Find where the given text appears and provide that cell's center as (X, Y) coordinate. 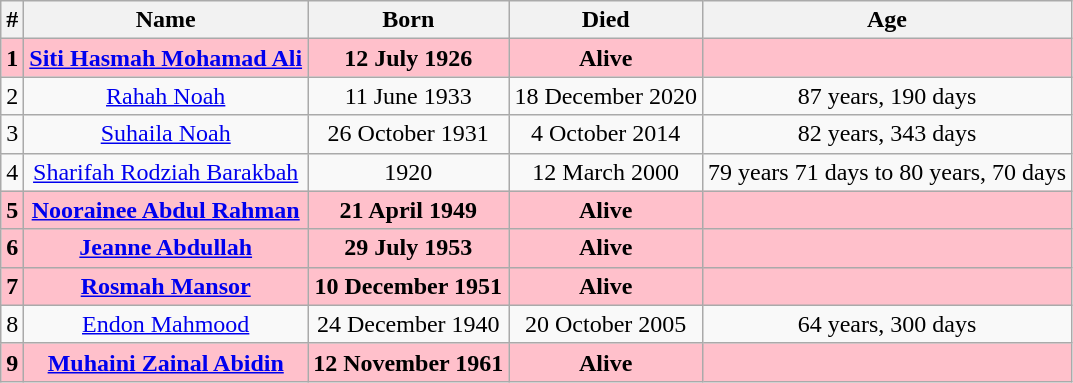
Age (888, 20)
Noorainee Abdul Rahman (166, 210)
Born (408, 20)
3 (12, 134)
7 (12, 286)
12 July 1926 (408, 58)
87 years, 190 days (888, 96)
12 November 1961 (408, 362)
5 (12, 210)
Siti Hasmah Mohamad Ali (166, 58)
79 years 71 days to 80 years, 70 days (888, 172)
Jeanne Abdullah (166, 248)
2 (12, 96)
20 October 2005 (606, 324)
Sharifah Rodziah Barakbah (166, 172)
Suhaila Noah (166, 134)
64 years, 300 days (888, 324)
Name (166, 20)
4 October 2014 (606, 134)
6 (12, 248)
1 (12, 58)
12 March 2000 (606, 172)
29 July 1953 (408, 248)
Muhaini Zainal Abidin (166, 362)
11 June 1933 (408, 96)
Rosmah Mansor (166, 286)
18 December 2020 (606, 96)
# (12, 20)
24 December 1940 (408, 324)
21 April 1949 (408, 210)
26 October 1931 (408, 134)
Died (606, 20)
9 (12, 362)
82 years, 343 days (888, 134)
10 December 1951 (408, 286)
1920 (408, 172)
Rahah Noah (166, 96)
8 (12, 324)
Endon Mahmood (166, 324)
4 (12, 172)
